Provide the (X, Y) coordinate of the cell's center where the given text is located.  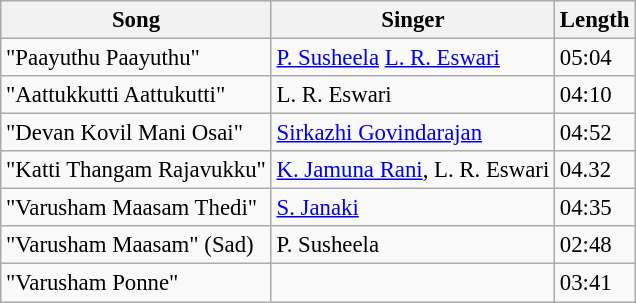
"Aattukkutti Aattukutti" (136, 95)
"Paayuthu Paayuthu" (136, 58)
Singer (412, 20)
Song (136, 20)
02:48 (595, 245)
"Varusham Ponne" (136, 283)
Length (595, 20)
03:41 (595, 283)
04:52 (595, 133)
"Katti Thangam Rajavukku" (136, 170)
04:10 (595, 95)
Sirkazhi Govindarajan (412, 133)
S. Janaki (412, 208)
P. Susheela L. R. Eswari (412, 58)
"Devan Kovil Mani Osai" (136, 133)
04.32 (595, 170)
P. Susheela (412, 245)
04:35 (595, 208)
"Varusham Maasam Thedi" (136, 208)
"Varusham Maasam" (Sad) (136, 245)
K. Jamuna Rani, L. R. Eswari (412, 170)
L. R. Eswari (412, 95)
05:04 (595, 58)
